Detect which cell encompasses the target text, then output its (X, Y) center coordinate. 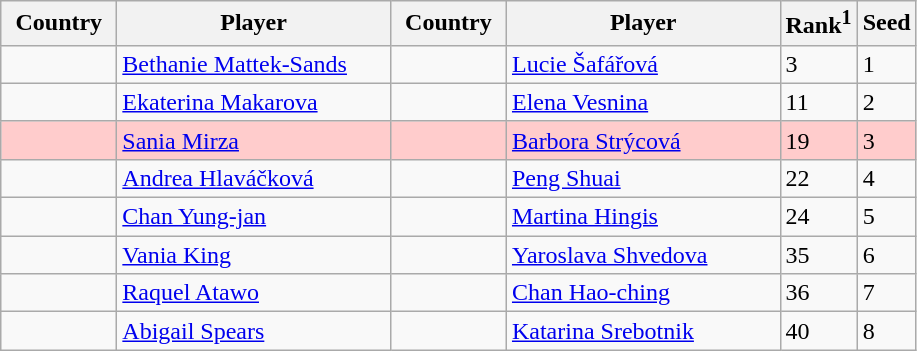
Bethanie Mattek-Sands (254, 64)
Katarina Srebotnik (643, 331)
19 (818, 140)
Andrea Hlaváčková (254, 178)
22 (818, 178)
Elena Vesnina (643, 102)
Lucie Šafářová (643, 64)
7 (886, 293)
Ekaterina Makarova (254, 102)
Barbora Strýcová (643, 140)
5 (886, 217)
Peng Shuai (643, 178)
40 (818, 331)
6 (886, 255)
35 (818, 255)
1 (886, 64)
36 (818, 293)
Chan Yung-jan (254, 217)
Rank1 (818, 24)
Seed (886, 24)
24 (818, 217)
Vania King (254, 255)
Chan Hao-ching (643, 293)
Sania Mirza (254, 140)
Raquel Atawo (254, 293)
Abigail Spears (254, 331)
2 (886, 102)
Martina Hingis (643, 217)
11 (818, 102)
8 (886, 331)
4 (886, 178)
Yaroslava Shvedova (643, 255)
